Identify which cell holds the provided text, then report its (x, y) central coordinate. 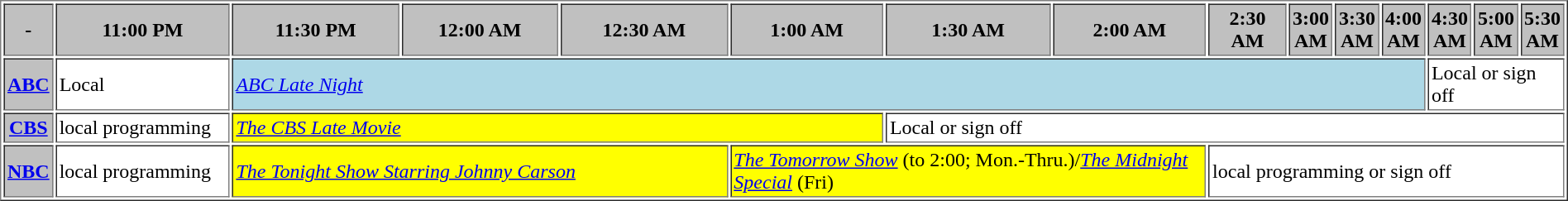
The Tonight Show Starring Johnny Carson (480, 172)
12:30 AM (644, 30)
Local (142, 84)
3:30 AM (1356, 30)
5:00 AM (1495, 30)
11:30 PM (316, 30)
2:30 AM (1248, 30)
1:30 AM (968, 30)
3:00 AM (1310, 30)
4:30 AM (1449, 30)
The Tomorrow Show (to 2:00; Mon.-Thru.)/The Midnight Special (Fri) (968, 172)
2:00 AM (1130, 30)
The CBS Late Movie (557, 127)
- (28, 30)
11:00 PM (142, 30)
ABC (28, 84)
4:00 AM (1403, 30)
12:00 AM (480, 30)
5:30 AM (1542, 30)
CBS (28, 127)
1:00 AM (807, 30)
NBC (28, 172)
local programming or sign off (1387, 172)
ABC Late Night (829, 84)
